Locate the cell with the specified text and output its [x, y] center coordinate. 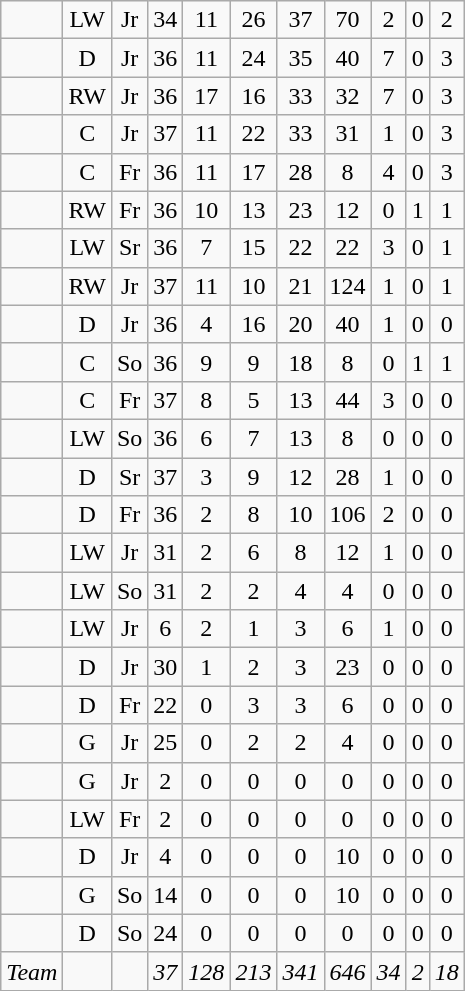
25 [166, 743]
15 [254, 248]
44 [348, 400]
213 [254, 971]
341 [300, 971]
21 [300, 286]
26 [254, 20]
14 [166, 895]
646 [348, 971]
30 [166, 667]
35 [300, 58]
128 [206, 971]
Team [32, 971]
32 [348, 96]
20 [300, 324]
124 [348, 286]
106 [348, 515]
5 [254, 400]
70 [348, 20]
